Identify which cell holds the provided text, then report its [X, Y] central coordinate. 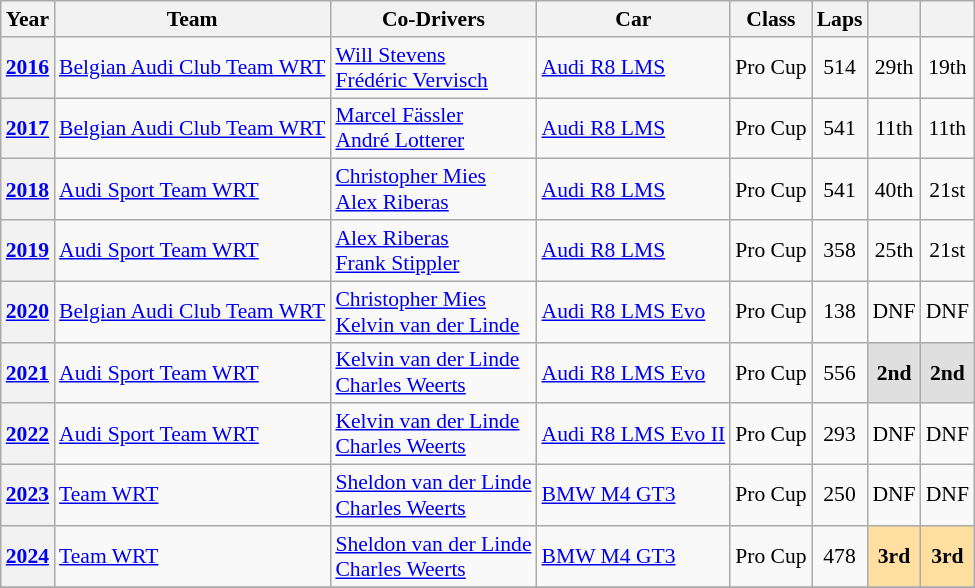
25th [894, 250]
2021 [28, 372]
Alex Riberas Frank Stippler [433, 250]
2017 [28, 128]
19th [948, 68]
Co-Drivers [433, 19]
Year [28, 19]
Christopher Mies Kelvin van der Linde [433, 312]
29th [894, 68]
250 [840, 496]
2022 [28, 434]
556 [840, 372]
Will Stevens Frédéric Vervisch [433, 68]
2023 [28, 496]
Class [770, 19]
Laps [840, 19]
Audi R8 LMS Evo II [634, 434]
40th [894, 190]
293 [840, 434]
2018 [28, 190]
2016 [28, 68]
514 [840, 68]
2020 [28, 312]
478 [840, 556]
138 [840, 312]
358 [840, 250]
2024 [28, 556]
Car [634, 19]
Marcel Fässler André Lotterer [433, 128]
2019 [28, 250]
Christopher Mies Alex Riberas [433, 190]
Team [192, 19]
